Extract the (x, y) coordinate from the center of the cell holding the provided text.  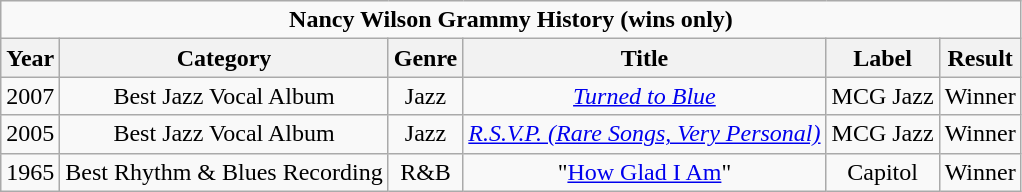
Genre (426, 58)
2005 (30, 134)
Capitol (882, 172)
R&B (426, 172)
Turned to Blue (644, 96)
Nancy Wilson Grammy History (wins only) (511, 20)
2007 (30, 96)
"How Glad I Am" (644, 172)
Result (980, 58)
Category (224, 58)
Year (30, 58)
R.S.V.P. (Rare Songs, Very Personal) (644, 134)
Label (882, 58)
1965 (30, 172)
Best Rhythm & Blues Recording (224, 172)
Title (644, 58)
